Return the [x, y] coordinate for the center point of the cell that contains the specified text.  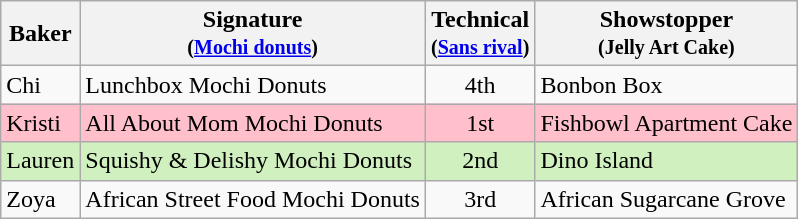
Kristi [40, 123]
4th [480, 85]
Baker [40, 34]
All About Mom Mochi Donuts [253, 123]
Showstopper(Jelly Art Cake) [666, 34]
Lauren [40, 161]
Lunchbox Mochi Donuts [253, 85]
1st [480, 123]
Chi [40, 85]
African Street Food Mochi Donuts [253, 199]
Fishbowl Apartment Cake [666, 123]
3rd [480, 199]
Squishy & Delishy Mochi Donuts [253, 161]
Zoya [40, 199]
Technical(Sans rival) [480, 34]
Bonbon Box [666, 85]
Dino Island [666, 161]
African Sugarcane Grove [666, 199]
2nd [480, 161]
Signature(Mochi donuts) [253, 34]
